Provide the [X, Y] coordinate of the cell's center where the given text is located.  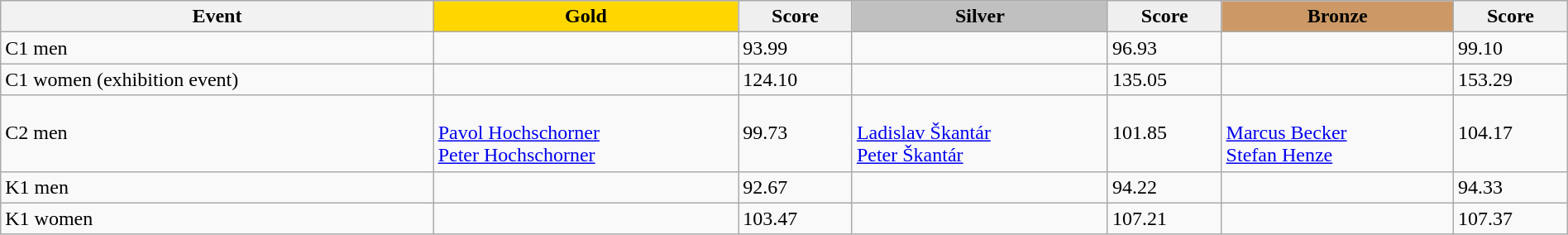
92.67 [796, 187]
99.10 [1511, 48]
107.21 [1164, 218]
Ladislav ŠkantárPeter Škantár [979, 133]
Event [217, 17]
K1 women [217, 218]
96.93 [1164, 48]
103.47 [796, 218]
104.17 [1511, 133]
135.05 [1164, 79]
Gold [586, 17]
101.85 [1164, 133]
C1 women (exhibition event) [217, 79]
Pavol HochschornerPeter Hochschorner [586, 133]
124.10 [796, 79]
C2 men [217, 133]
K1 men [217, 187]
153.29 [1511, 79]
C1 men [217, 48]
Bronze [1337, 17]
93.99 [796, 48]
94.33 [1511, 187]
107.37 [1511, 218]
Silver [979, 17]
94.22 [1164, 187]
Marcus BeckerStefan Henze [1337, 133]
99.73 [796, 133]
